Return the (X, Y) coordinate for the center point of the cell that contains the specified text.  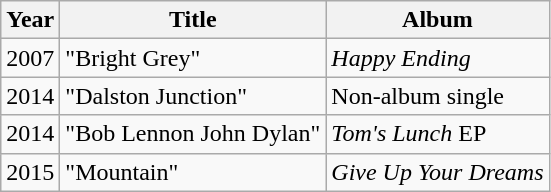
Happy Ending (438, 58)
2007 (30, 58)
Tom's Lunch EP (438, 134)
Give Up Your Dreams (438, 172)
2015 (30, 172)
"Bob Lennon John Dylan" (193, 134)
"Dalston Junction" (193, 96)
Year (30, 20)
"Bright Grey" (193, 58)
Album (438, 20)
"Mountain" (193, 172)
Title (193, 20)
Non-album single (438, 96)
